Output the (X, Y) coordinate of the center of the cell containing the given text.  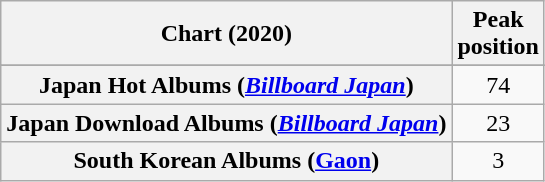
Chart (2020) (226, 34)
3 (498, 161)
South Korean Albums (Gaon) (226, 161)
Peakposition (498, 34)
23 (498, 123)
74 (498, 85)
Japan Hot Albums (Billboard Japan) (226, 85)
Japan Download Albums (Billboard Japan) (226, 123)
